Return (X, Y) of the center of cell containing provided text 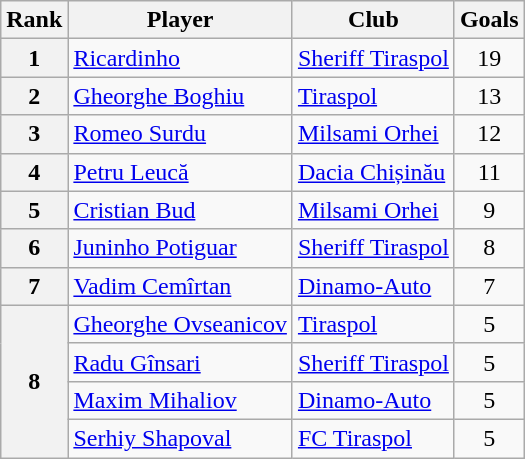
19 (489, 58)
1 (34, 58)
Club (373, 20)
Player (180, 20)
Radu Gînsari (180, 362)
Rank (34, 20)
11 (489, 172)
2 (34, 96)
4 (34, 172)
Vadim Cemîrtan (180, 286)
12 (489, 134)
FC Tiraspol (373, 438)
Maxim Mihaliov (180, 400)
9 (489, 210)
Petru Leucă (180, 172)
6 (34, 248)
Serhiy Shapoval (180, 438)
Ricardinho (180, 58)
Gheorghe Ovseanicov (180, 324)
3 (34, 134)
Juninho Potiguar (180, 248)
Cristian Bud (180, 210)
Gheorghe Boghiu (180, 96)
Dacia Chișinău (373, 172)
Romeo Surdu (180, 134)
13 (489, 96)
Goals (489, 20)
